Find where the given text appears and provide that cell's center as [X, Y] coordinate. 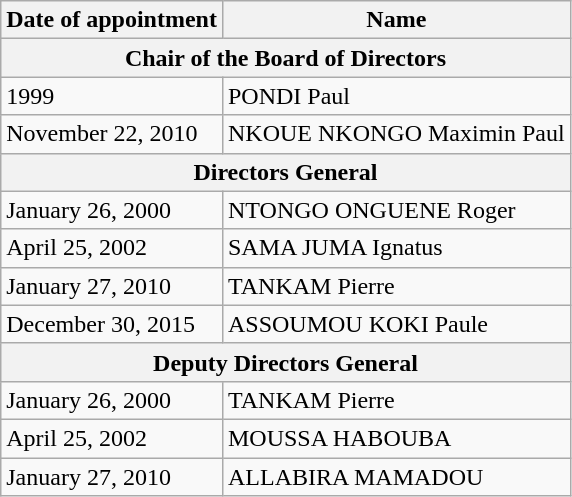
Date of appointment [112, 20]
NKOUE NKONGO Maximin Paul [396, 134]
PONDI Paul [396, 96]
Directors General [286, 172]
November 22, 2010 [112, 134]
NTONGO ONGUENE Roger [396, 210]
1999 [112, 96]
SAMA JUMA Ignatus [396, 248]
ALLABIRA MAMADOU [396, 477]
Deputy Directors General [286, 362]
Chair of the Board of Directors [286, 58]
ASSOUMOU KOKI Paule [396, 324]
Name [396, 20]
December 30, 2015 [112, 324]
MOUSSA HABOUBA [396, 438]
